Return [X, Y] of the center of cell containing provided text 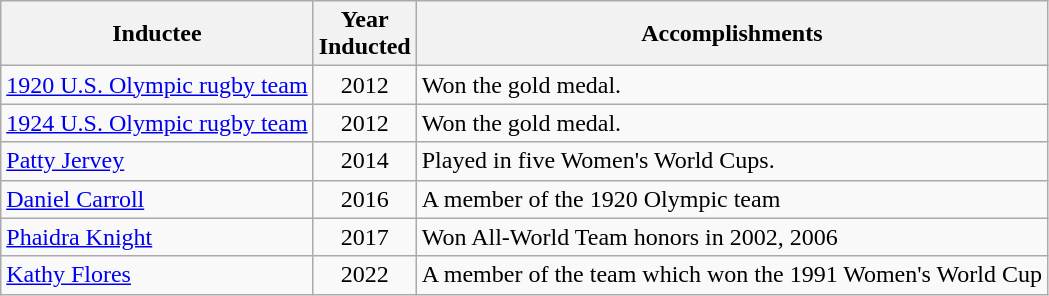
1924 U.S. Olympic rugby team [157, 123]
Accomplishments [732, 34]
Played in five Women's World Cups. [732, 161]
Phaidra Knight [157, 237]
Year Inducted [364, 34]
A member of the team which won the 1991 Women's World Cup [732, 275]
1920 U.S. Olympic rugby team [157, 85]
2022 [364, 275]
Inductee [157, 34]
Patty Jervey [157, 161]
Daniel Carroll [157, 199]
2016 [364, 199]
Kathy Flores [157, 275]
2017 [364, 237]
2014 [364, 161]
A member of the 1920 Olympic team [732, 199]
Won All-World Team honors in 2002, 2006 [732, 237]
